For the text-containing cell, return its midpoint in (X, Y) coordinate format. 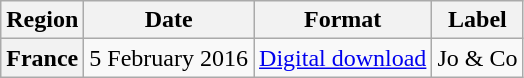
Digital download (343, 58)
Format (343, 20)
Jo & Co (478, 58)
Region (42, 20)
Label (478, 20)
France (42, 58)
5 February 2016 (169, 58)
Date (169, 20)
